Determine the (X, Y) coordinate at the center of the cell enclosing the given text.  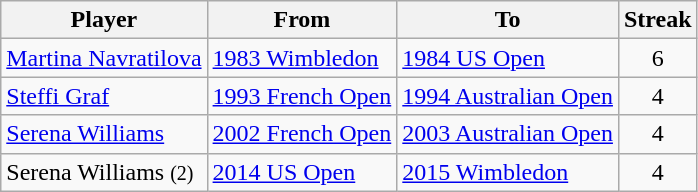
Player (104, 20)
2003 Australian Open (508, 134)
Streak (658, 20)
1993 French Open (302, 96)
1994 Australian Open (508, 96)
2015 Wimbledon (508, 172)
From (302, 20)
Martina Navratilova (104, 58)
Steffi Graf (104, 96)
2002 French Open (302, 134)
2014 US Open (302, 172)
Serena Williams (2) (104, 172)
To (508, 20)
1983 Wimbledon (302, 58)
1984 US Open (508, 58)
6 (658, 58)
Serena Williams (104, 134)
